Output the [x, y] coordinate of the center of the cell containing the given text.  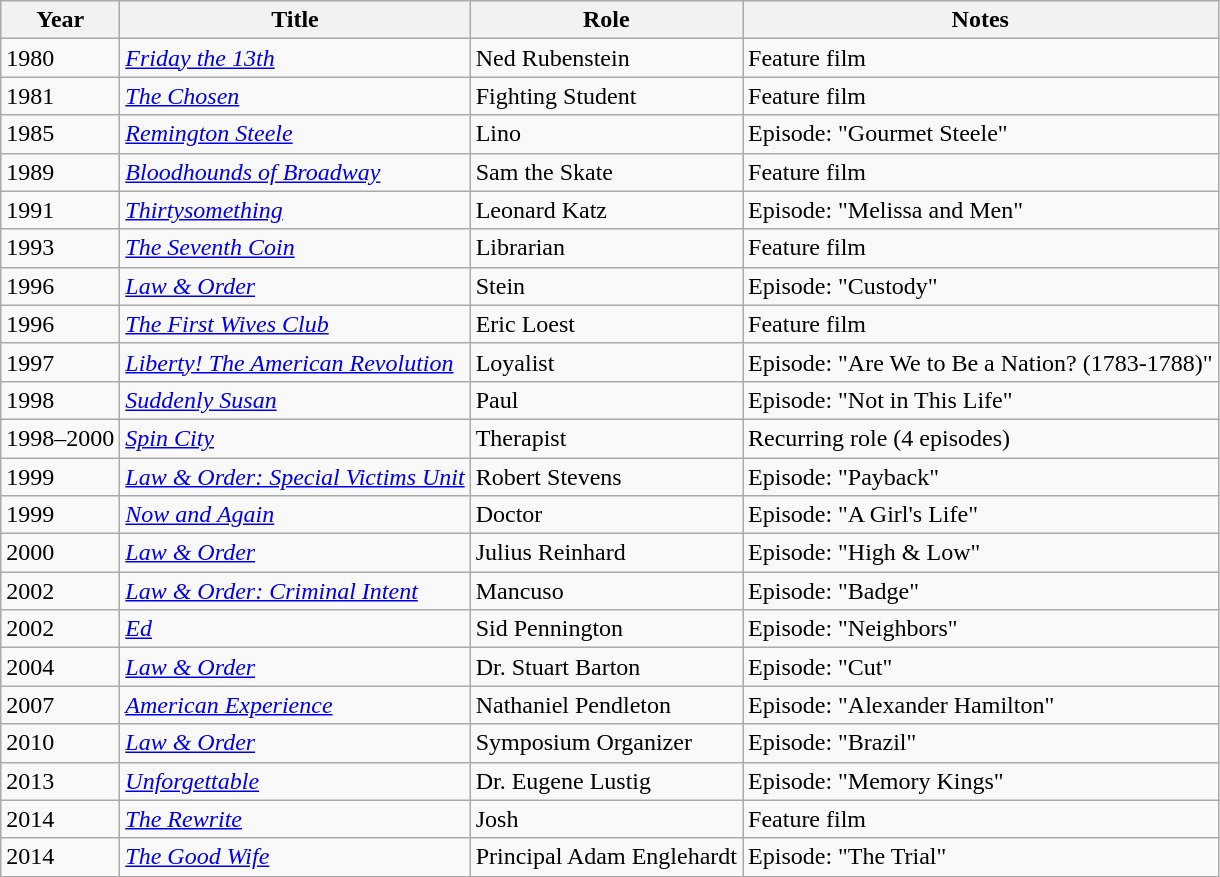
Episode: "Brazil" [981, 743]
Law & Order: Criminal Intent [295, 591]
1985 [60, 134]
Title [295, 20]
1981 [60, 96]
Episode: "Payback" [981, 477]
Stein [606, 286]
Friday the 13th [295, 58]
The Good Wife [295, 857]
Doctor [606, 515]
Liberty! The American Revolution [295, 362]
Now and Again [295, 515]
2004 [60, 667]
2000 [60, 553]
Mancuso [606, 591]
Principal Adam Englehardt [606, 857]
Josh [606, 819]
Symposium Organizer [606, 743]
Law & Order: Special Victims Unit [295, 477]
Episode: "Custody" [981, 286]
Thirtysomething [295, 210]
Episode: "Badge" [981, 591]
Suddenly Susan [295, 400]
Lino [606, 134]
Unforgettable [295, 781]
Episode: "Memory Kings" [981, 781]
Ned Rubenstein [606, 58]
1997 [60, 362]
Notes [981, 20]
Episode: "Not in This Life" [981, 400]
Sam the Skate [606, 172]
1993 [60, 248]
Episode: "High & Low" [981, 553]
Year [60, 20]
Sid Pennington [606, 629]
Julius Reinhard [606, 553]
Leonard Katz [606, 210]
Nathaniel Pendleton [606, 705]
Role [606, 20]
Episode: "Melissa and Men" [981, 210]
Dr. Eugene Lustig [606, 781]
1989 [60, 172]
American Experience [295, 705]
1998 [60, 400]
Fighting Student [606, 96]
Dr. Stuart Barton [606, 667]
Therapist [606, 438]
Loyalist [606, 362]
1998–2000 [60, 438]
Librarian [606, 248]
The First Wives Club [295, 324]
2007 [60, 705]
Episode: "A Girl's Life" [981, 515]
Episode: "Neighbors" [981, 629]
Bloodhounds of Broadway [295, 172]
Spin City [295, 438]
Remington Steele [295, 134]
1980 [60, 58]
1991 [60, 210]
Ed [295, 629]
2010 [60, 743]
The Seventh Coin [295, 248]
The Chosen [295, 96]
Episode: "Are We to Be a Nation? (1783-1788)" [981, 362]
Episode: "The Trial" [981, 857]
Episode: "Alexander Hamilton" [981, 705]
Episode: "Gourmet Steele" [981, 134]
2013 [60, 781]
The Rewrite [295, 819]
Paul [606, 400]
Recurring role (4 episodes) [981, 438]
Episode: "Cut" [981, 667]
Eric Loest [606, 324]
Robert Stevens [606, 477]
